Locate the cell with the specified text and output its [X, Y] center coordinate. 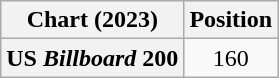
Chart (2023) [92, 20]
Position [231, 20]
US Billboard 200 [92, 58]
160 [231, 58]
